Return the [X, Y] coordinate for the center point of the cell that contains the specified text.  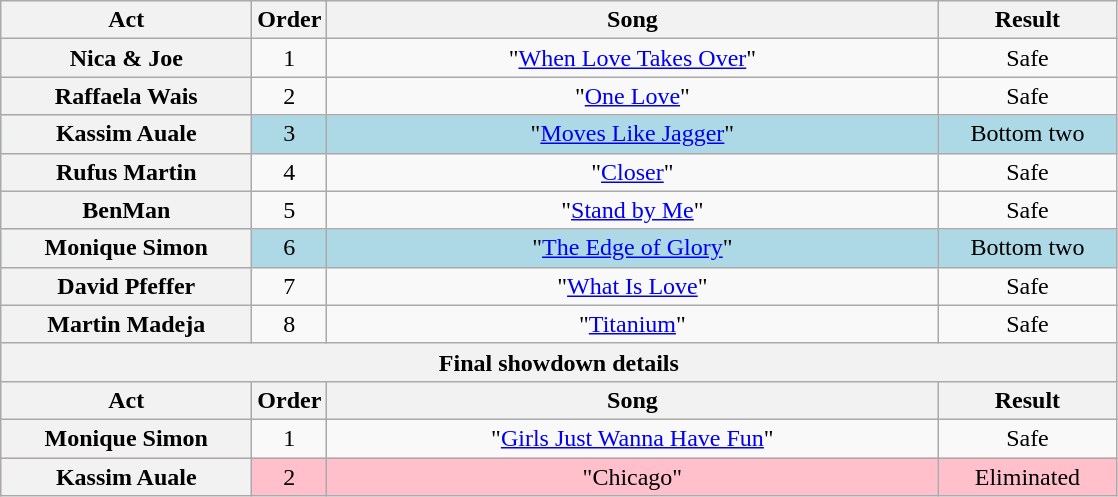
8 [290, 324]
5 [290, 210]
Martin Madeja [126, 324]
"Moves Like Jagger" [632, 134]
"When Love Takes Over" [632, 58]
David Pfeffer [126, 286]
3 [290, 134]
Eliminated [1028, 477]
7 [290, 286]
Final showdown details [559, 362]
"Chicago" [632, 477]
"One Love" [632, 96]
4 [290, 172]
"Titanium" [632, 324]
Raffaela Wais [126, 96]
"Closer" [632, 172]
"Girls Just Wanna Have Fun" [632, 438]
Nica & Joe [126, 58]
"What Is Love" [632, 286]
BenMan [126, 210]
"Stand by Me" [632, 210]
Rufus Martin [126, 172]
"The Edge of Glory" [632, 248]
6 [290, 248]
